Detect which cell encompasses the target text, then output its (X, Y) center coordinate. 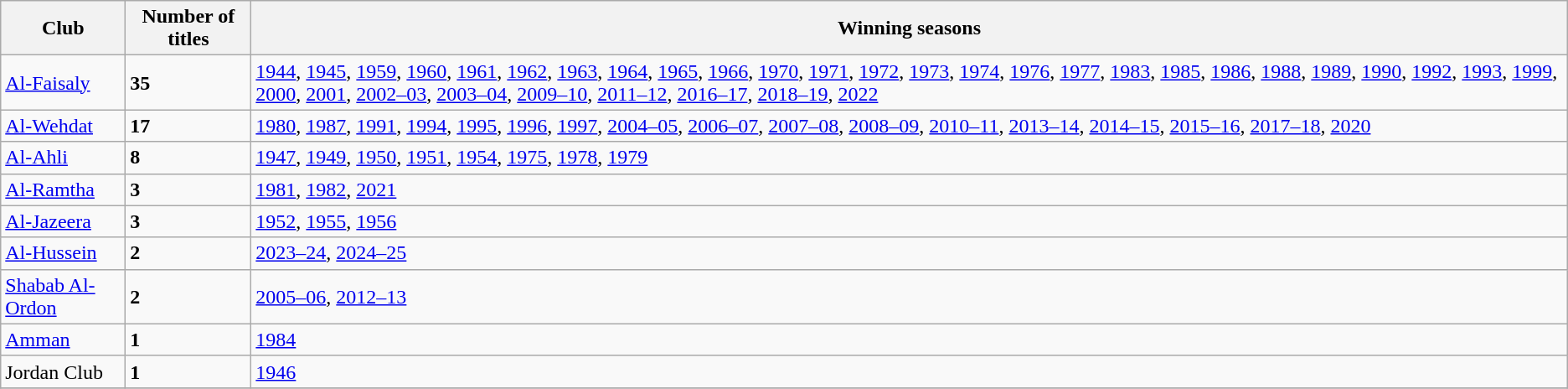
Shabab Al-Ordon (64, 297)
Al-Ramtha (64, 189)
2005–06, 2012–13 (910, 297)
Al-Wehdat (64, 126)
1947, 1949, 1950, 1951, 1954, 1975, 1978, 1979 (910, 158)
Winning seasons (910, 29)
1984 (910, 340)
Amman (64, 340)
17 (188, 126)
Number of titles (188, 29)
35 (188, 82)
Club (64, 29)
1952, 1955, 1956 (910, 221)
8 (188, 158)
Al-Hussein (64, 253)
Al-Faisaly (64, 82)
Al-Ahli (64, 158)
1946 (910, 371)
2023–24, 2024–25 (910, 253)
1981, 1982, 2021 (910, 189)
Jordan Club (64, 371)
Al-Jazeera (64, 221)
1980, 1987, 1991, 1994, 1995, 1996, 1997, 2004–05, 2006–07, 2007–08, 2008–09, 2010–11, 2013–14, 2014–15, 2015–16, 2017–18, 2020 (910, 126)
